Provide the [x, y] coordinate of the cell's center where the given text is located.  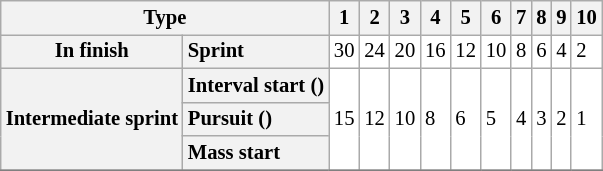
Intermediate sprint [92, 118]
Mass start [256, 153]
Type [165, 17]
16 [435, 51]
15 [344, 118]
24 [374, 51]
20 [405, 51]
Sprint [256, 51]
In finish [92, 51]
Pursuit () [256, 119]
7 [521, 17]
9 [561, 17]
Interval start () [256, 85]
30 [344, 51]
